Find where the given text appears and provide that cell's center as (X, Y) coordinate. 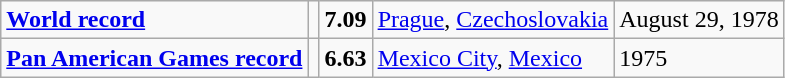
6.63 (346, 58)
World record (154, 20)
1975 (699, 58)
7.09 (346, 20)
Prague, Czechoslovakia (493, 20)
Mexico City, Mexico (493, 58)
August 29, 1978 (699, 20)
Pan American Games record (154, 58)
